Identify which cell holds the provided text, then report its [x, y] central coordinate. 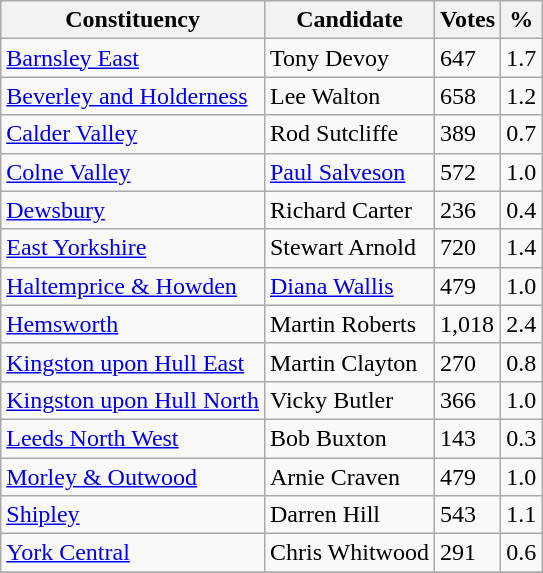
Stewart Arnold [349, 248]
0.3 [522, 438]
Chris Whitwood [349, 553]
1,018 [467, 324]
Kingston upon Hull North [133, 400]
0.8 [522, 362]
1.7 [522, 58]
Lee Walton [349, 96]
Diana Wallis [349, 286]
2.4 [522, 324]
York Central [133, 553]
Dewsbury [133, 210]
543 [467, 515]
1.2 [522, 96]
Martin Roberts [349, 324]
Leeds North West [133, 438]
647 [467, 58]
Shipley [133, 515]
Arnie Craven [349, 477]
Rod Sutcliffe [349, 134]
Kingston upon Hull East [133, 362]
% [522, 20]
Richard Carter [349, 210]
0.7 [522, 134]
Paul Salveson [349, 172]
0.4 [522, 210]
Constituency [133, 20]
143 [467, 438]
366 [467, 400]
Calder Valley [133, 134]
291 [467, 553]
658 [467, 96]
East Yorkshire [133, 248]
572 [467, 172]
Votes [467, 20]
Barnsley East [133, 58]
389 [467, 134]
Darren Hill [349, 515]
270 [467, 362]
Colne Valley [133, 172]
Tony Devoy [349, 58]
Vicky Butler [349, 400]
236 [467, 210]
0.6 [522, 553]
Candidate [349, 20]
Morley & Outwood [133, 477]
Beverley and Holderness [133, 96]
720 [467, 248]
1.4 [522, 248]
Martin Clayton [349, 362]
1.1 [522, 515]
Bob Buxton [349, 438]
Hemsworth [133, 324]
Haltemprice & Howden [133, 286]
